Extract the (X, Y) coordinate from the center of the cell holding the provided text.  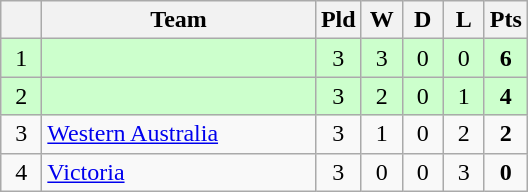
W (382, 20)
Western Australia (179, 134)
L (464, 20)
Victoria (179, 172)
Team (179, 20)
6 (506, 58)
Pts (506, 20)
D (422, 20)
Pld (338, 20)
